Provide the (x, y) coordinate of the cell's center where the given text is located.  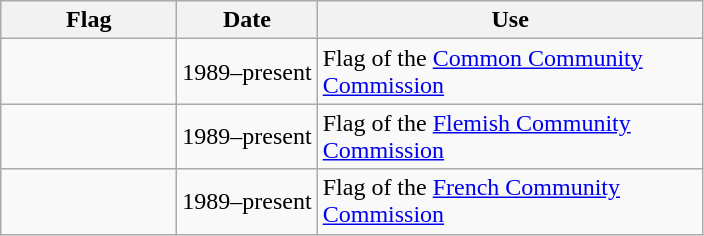
Flag of the Common Community Commission (510, 72)
Use (510, 20)
Flag of the French Community Commission (510, 202)
Flag (89, 20)
Date (247, 20)
Flag of the Flemish Community Commission (510, 136)
